Determine the (x, y) coordinate at the center of the cell enclosing the given text.  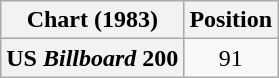
Position (231, 20)
Chart (1983) (92, 20)
91 (231, 58)
US Billboard 200 (92, 58)
